Scan for the cell matching the given text and deliver its (X, Y) coordinate at center. 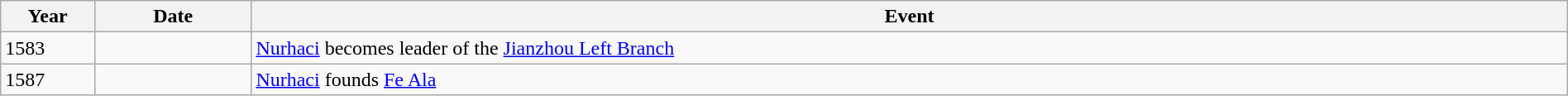
Nurhaci becomes leader of the Jianzhou Left Branch (910, 48)
Event (910, 17)
Year (48, 17)
1587 (48, 79)
1583 (48, 48)
Date (172, 17)
Nurhaci founds Fe Ala (910, 79)
